Capture the cell that displays the provided text and extract its [X, Y] central coordinate. 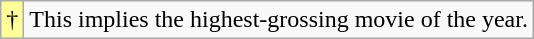
† [12, 20]
This implies the highest-grossing movie of the year. [279, 20]
